Locate the cell with the specified text and output its [X, Y] center coordinate. 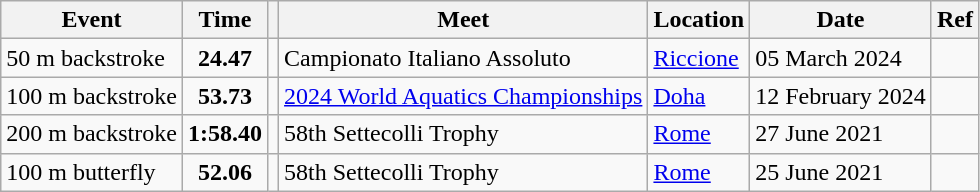
Campionato Italiano Assoluto [464, 58]
Meet [464, 20]
Riccione [699, 58]
Event [92, 20]
2024 World Aquatics Championships [464, 96]
25 June 2021 [841, 172]
100 m butterfly [92, 172]
200 m backstroke [92, 134]
24.47 [224, 58]
100 m backstroke [92, 96]
Time [224, 20]
Date [841, 20]
05 March 2024 [841, 58]
53.73 [224, 96]
27 June 2021 [841, 134]
Location [699, 20]
Ref [954, 20]
52.06 [224, 172]
1:58.40 [224, 134]
12 February 2024 [841, 96]
50 m backstroke [92, 58]
Doha [699, 96]
